Find where the given text appears and provide that cell's center as [X, Y] coordinate. 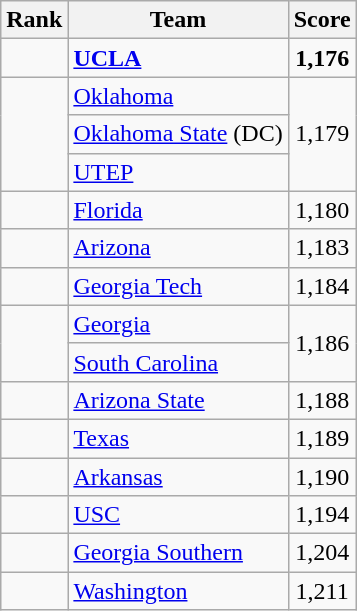
Georgia Tech [178, 286]
Arizona [178, 248]
UTEP [178, 172]
1,186 [322, 343]
Washington [178, 591]
1,188 [322, 400]
1,190 [322, 477]
1,194 [322, 515]
1,183 [322, 248]
1,176 [322, 58]
1,179 [322, 134]
Texas [178, 438]
1,211 [322, 591]
Score [322, 20]
Florida [178, 210]
Team [178, 20]
Oklahoma [178, 96]
Georgia Southern [178, 553]
Oklahoma State (DC) [178, 134]
1,204 [322, 553]
USC [178, 515]
Georgia [178, 324]
UCLA [178, 58]
1,184 [322, 286]
Arkansas [178, 477]
1,189 [322, 438]
South Carolina [178, 362]
Rank [34, 20]
1,180 [322, 210]
Arizona State [178, 400]
